Locate the cell with the specified text and output its [x, y] center coordinate. 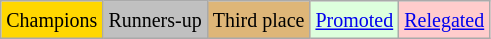
Promoted [354, 20]
Runners-up [155, 20]
Champions [52, 20]
Relegated [444, 20]
Third place [258, 20]
